For the text-containing cell, return its midpoint in (x, y) coordinate format. 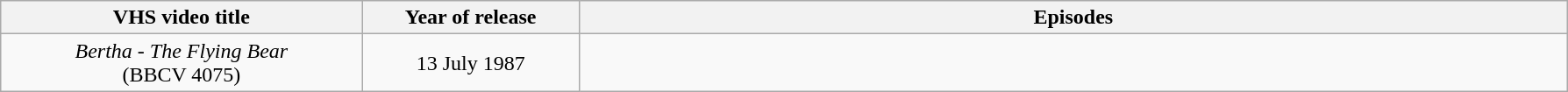
13 July 1987 (470, 63)
Episodes (1073, 18)
Bertha - The Flying Bear(BBCV 4075) (182, 63)
Year of release (470, 18)
VHS video title (182, 18)
